Search for the cell housing the specified text and yield its (x, y) center coordinate. 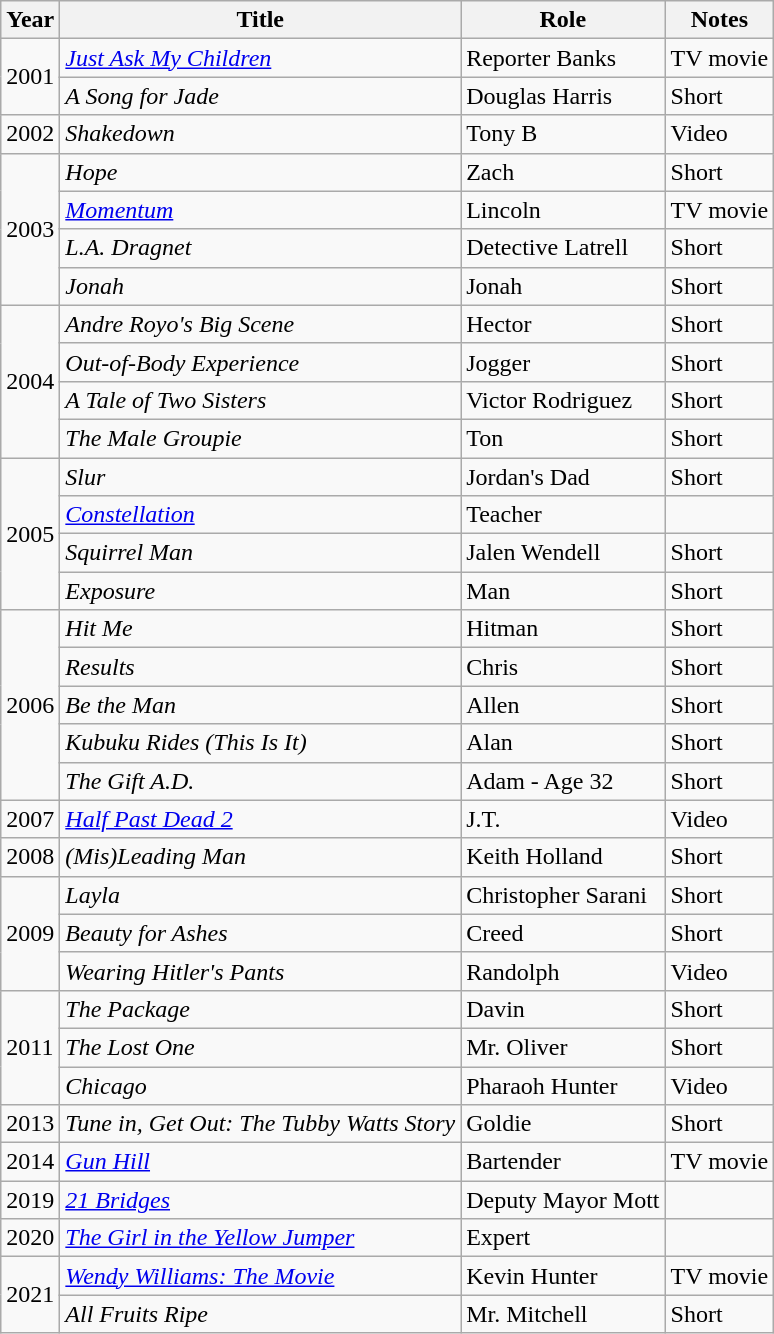
2009 (30, 933)
Constellation (260, 515)
The Lost One (260, 1047)
2019 (30, 1200)
2021 (30, 1295)
Reporter Banks (563, 58)
2004 (30, 381)
The Girl in the Yellow Jumper (260, 1238)
The Package (260, 1009)
21 Bridges (260, 1200)
2013 (30, 1124)
2002 (30, 134)
Results (260, 667)
Notes (720, 20)
Wearing Hitler's Pants (260, 971)
Teacher (563, 515)
2001 (30, 77)
Hit Me (260, 629)
Wendy Williams: The Movie (260, 1276)
Just Ask My Children (260, 58)
Lincoln (563, 210)
2003 (30, 229)
Chicago (260, 1085)
Mr. Mitchell (563, 1314)
Half Past Dead 2 (260, 819)
2011 (30, 1047)
Squirrel Man (260, 553)
Jordan's Dad (563, 477)
Man (563, 591)
Tune in, Get Out: The Tubby Watts Story (260, 1124)
Jogger (563, 362)
Role (563, 20)
Exposure (260, 591)
Goldie (563, 1124)
Title (260, 20)
Chris (563, 667)
Hope (260, 172)
Alan (563, 743)
(Mis)Leading Man (260, 857)
A Tale of Two Sisters (260, 400)
Hitman (563, 629)
Keith Holland (563, 857)
Victor Rodriguez (563, 400)
2020 (30, 1238)
Kevin Hunter (563, 1276)
Allen (563, 705)
Be the Man (260, 705)
Bartender (563, 1162)
Mr. Oliver (563, 1047)
Tony B (563, 134)
Beauty for Ashes (260, 933)
Detective Latrell (563, 248)
Gun Hill (260, 1162)
Out-of-Body Experience (260, 362)
Douglas Harris (563, 96)
2005 (30, 534)
2014 (30, 1162)
The Male Groupie (260, 438)
A Song for Jade (260, 96)
Expert (563, 1238)
Deputy Mayor Mott (563, 1200)
Layla (260, 895)
Slur (260, 477)
2006 (30, 705)
L.A. Dragnet (260, 248)
Shakedown (260, 134)
Kubuku Rides (This Is It) (260, 743)
Randolph (563, 971)
Davin (563, 1009)
Ton (563, 438)
Year (30, 20)
Creed (563, 933)
Momentum (260, 210)
The Gift A.D. (260, 781)
Zach (563, 172)
Hector (563, 324)
Pharaoh Hunter (563, 1085)
2007 (30, 819)
J.T. (563, 819)
Andre Royo's Big Scene (260, 324)
Christopher Sarani (563, 895)
Jalen Wendell (563, 553)
Adam - Age 32 (563, 781)
All Fruits Ripe (260, 1314)
2008 (30, 857)
